Scan for the cell matching the given text and deliver its [X, Y] coordinate at center. 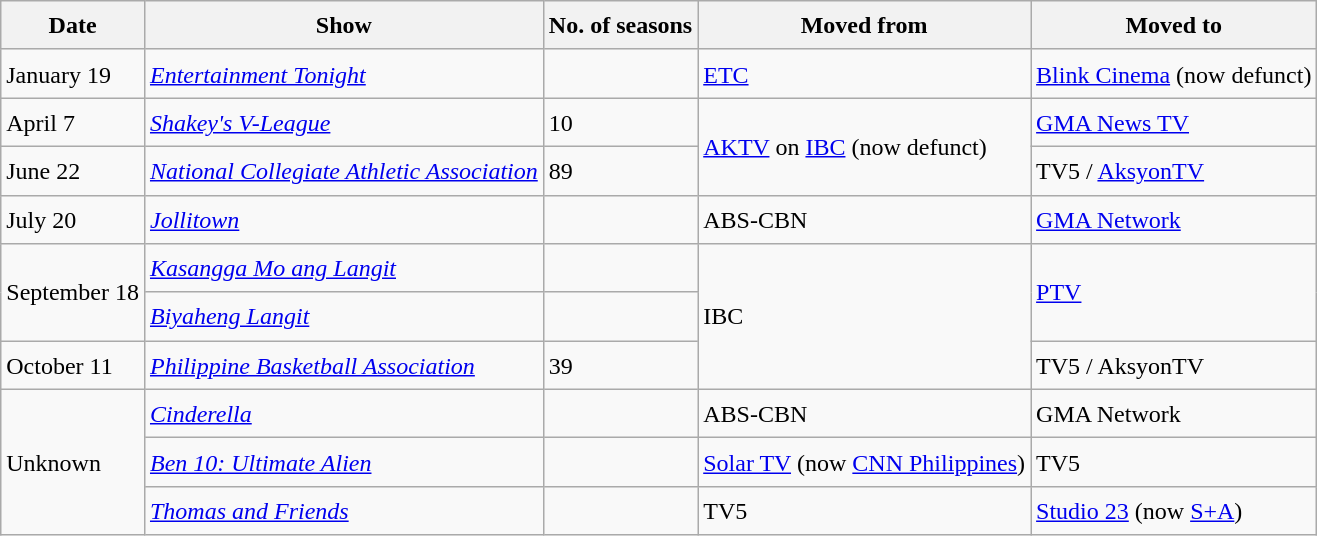
Unknown [73, 462]
Date [73, 26]
Moved to [1174, 26]
89 [620, 170]
Philippine Basketball Association [344, 366]
National Collegiate Athletic Association [344, 170]
April 7 [73, 122]
Entertainment Tonight [344, 74]
January 19 [73, 74]
Studio 23 (now S+A) [1174, 510]
Solar TV (now CNN Philippines) [864, 462]
Moved from [864, 26]
Kasangga Mo ang Langit [344, 268]
Thomas and Friends [344, 510]
Biyaheng Langit [344, 316]
10 [620, 122]
Show [344, 26]
July 20 [73, 220]
Ben 10: Ultimate Alien [344, 462]
October 11 [73, 366]
Jollitown [344, 220]
Shakey's V-League [344, 122]
39 [620, 366]
September 18 [73, 292]
IBC [864, 317]
ETC [864, 74]
GMA News TV [1174, 122]
No. of seasons [620, 26]
PTV [1174, 292]
June 22 [73, 170]
Cinderella [344, 414]
AKTV on IBC (now defunct) [864, 146]
Blink Cinema (now defunct) [1174, 74]
